From the cell containing the given text, extract its center point as (X, Y) coordinate. 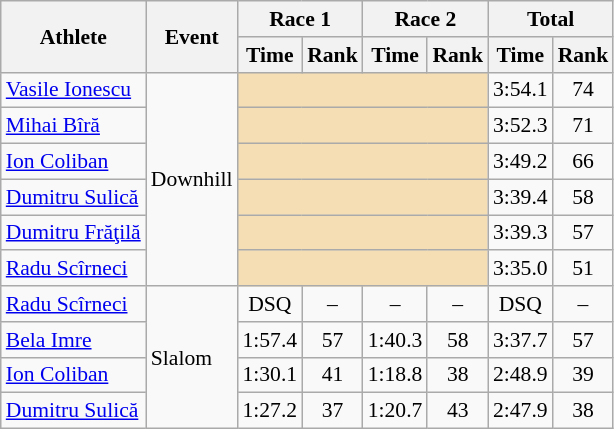
51 (584, 269)
2:48.9 (520, 375)
Bela Imre (74, 340)
43 (458, 411)
3:52.3 (520, 126)
3:39.4 (520, 197)
1:27.2 (270, 411)
Mihai Bîră (74, 126)
39 (584, 375)
66 (584, 162)
Downhill (192, 179)
Event (192, 36)
71 (584, 126)
37 (332, 411)
1:30.1 (270, 375)
2:47.9 (520, 411)
3:54.1 (520, 90)
1:18.8 (396, 375)
1:40.3 (396, 340)
1:57.4 (270, 340)
Race 2 (426, 19)
Vasile Ionescu (74, 90)
Race 1 (300, 19)
Dumitru Frăţilă (74, 233)
Slalom (192, 357)
Athlete (74, 36)
3:37.7 (520, 340)
Total (550, 19)
3:39.3 (520, 233)
3:49.2 (520, 162)
41 (332, 375)
74 (584, 90)
3:35.0 (520, 269)
1:20.7 (396, 411)
